Determine the (X, Y) coordinate at the center of the cell enclosing the given text.  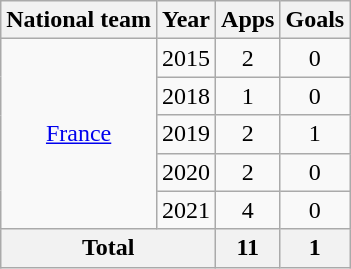
2021 (186, 210)
4 (248, 210)
2020 (186, 172)
11 (248, 248)
Year (186, 20)
France (79, 134)
2019 (186, 134)
2018 (186, 96)
National team (79, 20)
Apps (248, 20)
Total (108, 248)
2015 (186, 58)
Goals (315, 20)
